Return [x, y] of the center of cell containing provided text 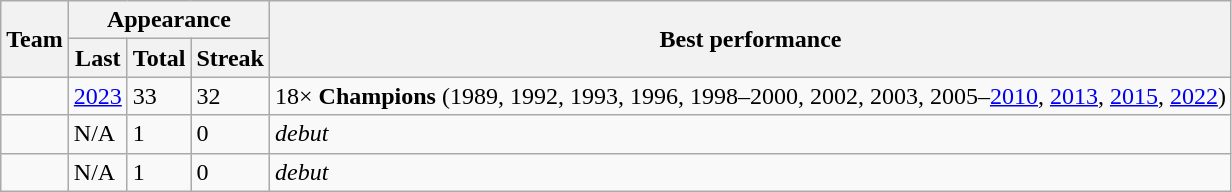
Total [159, 58]
Streak [230, 58]
33 [159, 96]
32 [230, 96]
2023 [98, 96]
18× Champions (1989, 1992, 1993, 1996, 1998–2000, 2002, 2003, 2005–2010, 2013, 2015, 2022) [751, 96]
Appearance [168, 20]
Best performance [751, 39]
Team [35, 39]
Last [98, 58]
